From the cell containing the given text, extract its center point as [x, y] coordinate. 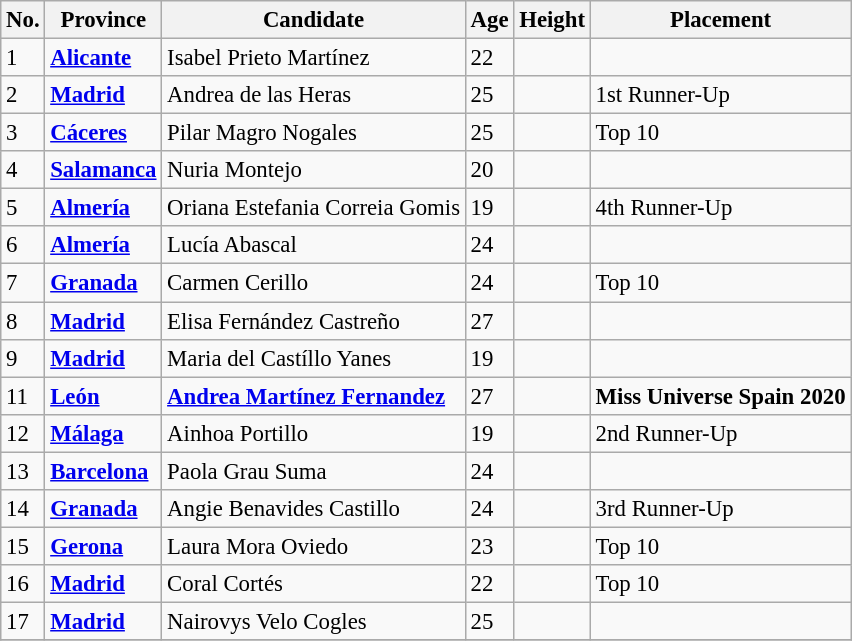
14 [23, 509]
2 [23, 95]
Angie Benavides Castillo [314, 509]
Málaga [104, 433]
Age [490, 20]
3 [23, 133]
17 [23, 621]
Maria del Castíllo Yanes [314, 358]
Province [104, 20]
1st Runner-Up [720, 95]
Ainhoa Portillo [314, 433]
Elisa Fernández Castreño [314, 321]
Lucía Abascal [314, 245]
Barcelona [104, 471]
23 [490, 546]
5 [23, 208]
Oriana Estefania Correia Gomis [314, 208]
Miss Universe Spain 2020 [720, 396]
Pilar Magro Nogales [314, 133]
Andrea Martínez Fernandez [314, 396]
7 [23, 283]
15 [23, 546]
16 [23, 584]
Salamanca [104, 170]
1 [23, 58]
Coral Cortés [314, 584]
Height [552, 20]
Placement [720, 20]
4 [23, 170]
Laura Mora Oviedo [314, 546]
3rd Runner-Up [720, 509]
Gerona [104, 546]
Paola Grau Suma [314, 471]
9 [23, 358]
13 [23, 471]
Nuria Montejo [314, 170]
Cáceres [104, 133]
12 [23, 433]
20 [490, 170]
2nd Runner-Up [720, 433]
6 [23, 245]
Isabel Prieto Martínez [314, 58]
11 [23, 396]
Carmen Cerillo [314, 283]
No. [23, 20]
León [104, 396]
Candidate [314, 20]
4th Runner-Up [720, 208]
Alicante [104, 58]
Andrea de las Heras [314, 95]
8 [23, 321]
Nairovys Velo Cogles [314, 621]
